Detect which cell encompasses the target text, then output its (x, y) center coordinate. 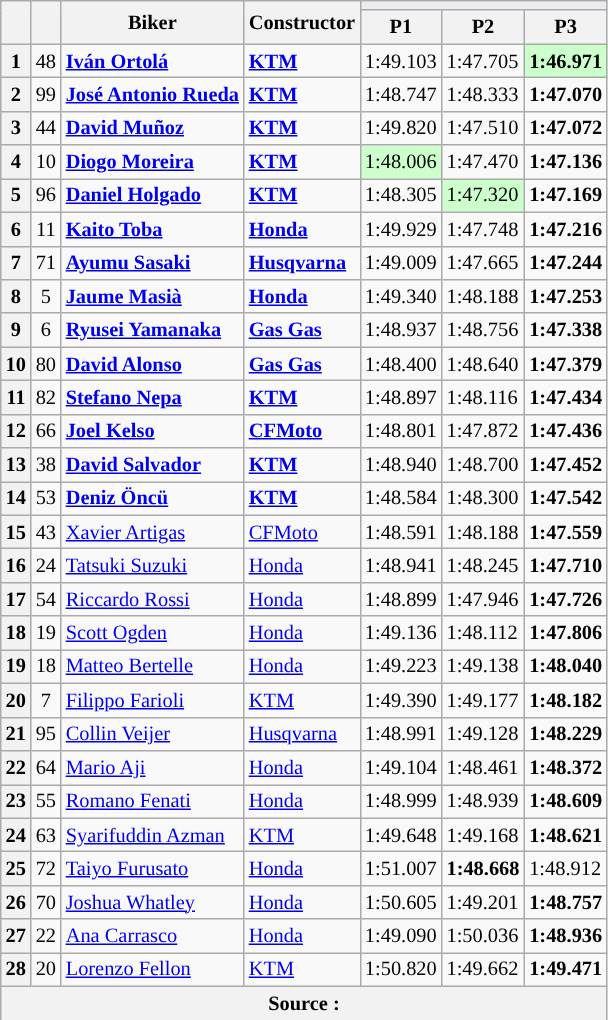
95 (46, 734)
21 (16, 734)
1:49.009 (401, 263)
1:47.434 (566, 397)
1:48.609 (566, 801)
1:48.040 (566, 666)
1:48.937 (401, 330)
1:48.936 (566, 936)
25 (16, 868)
1:48.300 (484, 498)
1:48.747 (401, 94)
Xavier Artigas (152, 532)
1:48.400 (401, 364)
Kaito Toba (152, 229)
3 (16, 128)
1:49.138 (484, 666)
66 (46, 431)
1:47.872 (484, 431)
54 (46, 599)
1:48.245 (484, 565)
55 (46, 801)
P2 (484, 27)
71 (46, 263)
1:49.201 (484, 902)
Constructor (302, 22)
1:48.700 (484, 465)
Ryusei Yamanaka (152, 330)
1:48.991 (401, 734)
72 (46, 868)
1:49.223 (401, 666)
P1 (401, 27)
Jaume Masià (152, 296)
1:48.112 (484, 633)
Diogo Moreira (152, 162)
1:47.946 (484, 599)
Collin Veijer (152, 734)
14 (16, 498)
Riccardo Rossi (152, 599)
Romano Fenati (152, 801)
Tatsuki Suzuki (152, 565)
1:49.340 (401, 296)
1:47.169 (566, 195)
1:48.591 (401, 532)
1:47.379 (566, 364)
1:48.621 (566, 835)
1:47.748 (484, 229)
1:47.559 (566, 532)
27 (16, 936)
1:49.929 (401, 229)
1:47.542 (566, 498)
16 (16, 565)
1:48.897 (401, 397)
1:49.820 (401, 128)
1:48.116 (484, 397)
17 (16, 599)
1:48.584 (401, 498)
Ana Carrasco (152, 936)
Deniz Öncü (152, 498)
1:49.662 (484, 969)
8 (16, 296)
1:49.168 (484, 835)
Joshua Whatley (152, 902)
23 (16, 801)
44 (46, 128)
Joel Kelso (152, 431)
1:49.648 (401, 835)
1:47.070 (566, 94)
1:47.665 (484, 263)
David Muñoz (152, 128)
1:51.007 (401, 868)
1:46.971 (566, 61)
1:47.338 (566, 330)
Taiyo Furusato (152, 868)
1:47.510 (484, 128)
1:47.726 (566, 599)
1:48.939 (484, 801)
1:49.136 (401, 633)
1:47.452 (566, 465)
4 (16, 162)
1:49.104 (401, 767)
1:47.216 (566, 229)
1:47.320 (484, 195)
1:49.471 (566, 969)
Daniel Holgado (152, 195)
1:48.757 (566, 902)
1:47.253 (566, 296)
Stefano Nepa (152, 397)
43 (46, 532)
1:47.806 (566, 633)
Scott Ogden (152, 633)
1:48.229 (566, 734)
1:48.941 (401, 565)
David Salvador (152, 465)
1:47.436 (566, 431)
64 (46, 767)
9 (16, 330)
1:48.640 (484, 364)
Iván Ortolá (152, 61)
1:47.470 (484, 162)
1:48.912 (566, 868)
48 (46, 61)
1:50.820 (401, 969)
1:49.103 (401, 61)
38 (46, 465)
53 (46, 498)
1:48.333 (484, 94)
Mario Aji (152, 767)
1:49.128 (484, 734)
Matteo Bertelle (152, 666)
63 (46, 835)
1:50.036 (484, 936)
1:48.899 (401, 599)
1:47.705 (484, 61)
1:48.756 (484, 330)
82 (46, 397)
1:48.668 (484, 868)
P3 (566, 27)
1:48.999 (401, 801)
1:49.090 (401, 936)
David Alonso (152, 364)
José Antonio Rueda (152, 94)
Filippo Farioli (152, 700)
15 (16, 532)
1:48.006 (401, 162)
2 (16, 94)
1:47.244 (566, 263)
Syarifuddin Azman (152, 835)
1 (16, 61)
1:47.072 (566, 128)
Source : (304, 1003)
1:48.372 (566, 767)
99 (46, 94)
1:48.182 (566, 700)
1:50.605 (401, 902)
1:48.305 (401, 195)
1:48.801 (401, 431)
1:49.177 (484, 700)
12 (16, 431)
80 (46, 364)
13 (16, 465)
1:47.710 (566, 565)
Biker (152, 22)
Ayumu Sasaki (152, 263)
Lorenzo Fellon (152, 969)
1:47.136 (566, 162)
1:48.940 (401, 465)
70 (46, 902)
28 (16, 969)
96 (46, 195)
26 (16, 902)
1:49.390 (401, 700)
1:48.461 (484, 767)
